Search for the cell housing the specified text and yield its (X, Y) center coordinate. 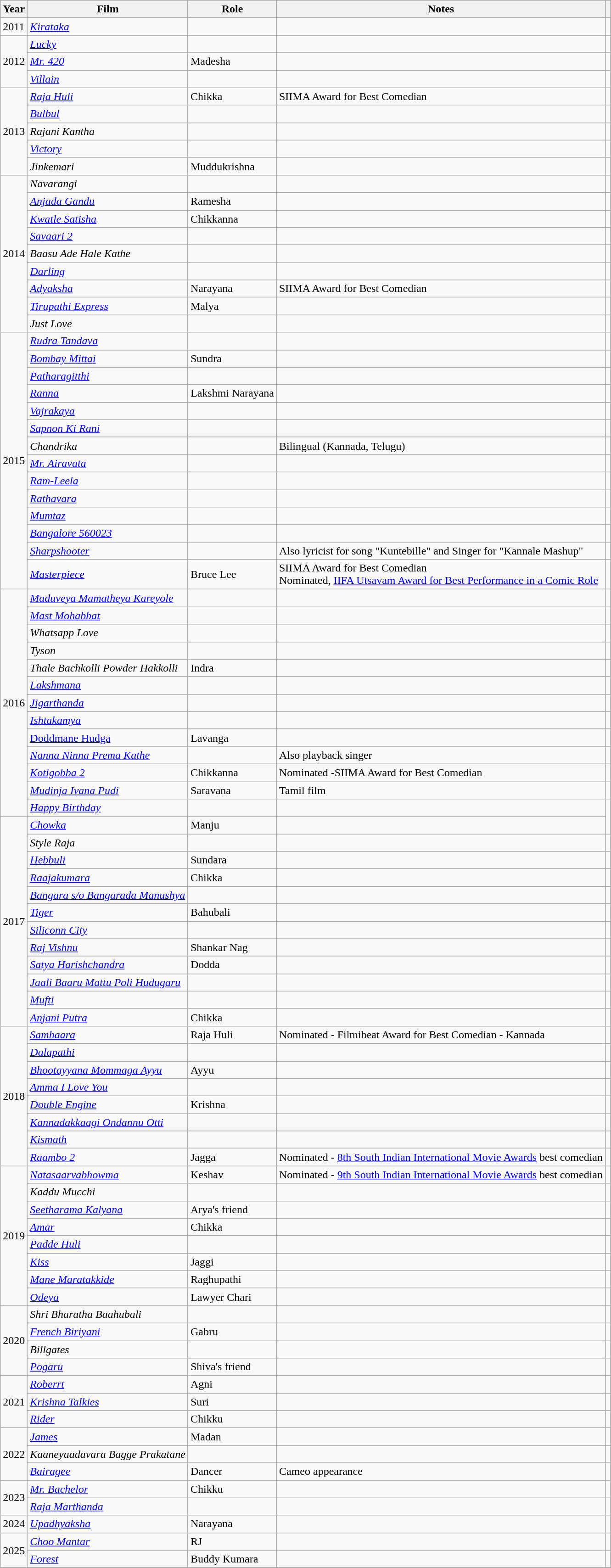
Dancer (232, 1472)
Navarangi (108, 184)
Nominated - 9th South Indian International Movie Awards best comedian (441, 1175)
2018 (14, 1096)
Sundara (232, 860)
RJ (232, 1541)
SIIMA Award for Best ComedianNominated, IIFA Utsavam Award for Best Performance in a Comic Role (441, 575)
Bruce Lee (232, 575)
Kaddu Mucchi (108, 1192)
2020 (14, 1340)
Patharagitthi (108, 376)
Ram-Leela (108, 481)
Jaali Baaru Mattu Poli Hudugaru (108, 982)
Kwatle Satisha (108, 219)
Ranna (108, 393)
Lucky (108, 44)
Anjani Putra (108, 1017)
Amma I Love You (108, 1087)
Mr. Airavata (108, 463)
Jigarthanda (108, 703)
Muddukrishna (232, 166)
Padde Huli (108, 1244)
2023 (14, 1498)
Siliconn City (108, 930)
Kannadakkaagi Ondannu Otti (108, 1122)
Ramesha (232, 201)
2019 (14, 1236)
Indra (232, 668)
Anjada Gandu (108, 201)
Buddy Kumara (232, 1559)
Billgates (108, 1349)
Bilingual (Kannada, Telugu) (441, 446)
Agni (232, 1384)
Happy Birthday (108, 808)
Kiss (108, 1262)
Vajrakaya (108, 411)
Jinkemari (108, 166)
Rider (108, 1419)
2014 (14, 253)
Mumtaz (108, 516)
2012 (14, 62)
Notes (441, 9)
Baasu Ade Hale Kathe (108, 254)
Lakshmana (108, 685)
Amar (108, 1227)
Dodda (232, 965)
Mr. 420 (108, 62)
Also playback singer (441, 755)
Shiva's friend (232, 1367)
Mast Mohabbat (108, 616)
Natasaarvabhowma (108, 1175)
Ayyu (232, 1070)
Kirataka (108, 27)
Kaaneyaadavara Bagge Prakatane (108, 1454)
Upadhyaksha (108, 1524)
Raajakumara (108, 878)
Rajani Kantha (108, 131)
Lakshmi Narayana (232, 393)
Bulbul (108, 114)
Mufti (108, 1000)
2016 (14, 703)
Chandrika (108, 446)
Roberrt (108, 1384)
Suri (232, 1402)
Whatsapp Love (108, 633)
Seetharama Kalyana (108, 1210)
Madan (232, 1437)
Hebbuli (108, 860)
Victory (108, 149)
Mudinja Ivana Pudi (108, 790)
Cameo appearance (441, 1472)
Nominated -SIIMA Award for Best Comedian (441, 773)
Year (14, 9)
Bhootayyana Mommaga Ayyu (108, 1070)
Krishna (232, 1105)
Style Raja (108, 843)
Shri Bharatha Baahubali (108, 1314)
Gabru (232, 1332)
2011 (14, 27)
Role (232, 9)
Doddmane Hudga (108, 738)
2022 (14, 1454)
Saravana (232, 790)
Raghupathi (232, 1279)
Raambo 2 (108, 1157)
Choo Mantar (108, 1541)
2025 (14, 1550)
Villain (108, 79)
Adyaksha (108, 289)
Bairagee (108, 1472)
Sapnon Ki Rani (108, 428)
Nanna Ninna Prema Kathe (108, 755)
Jaggi (232, 1262)
Darling (108, 271)
Pogaru (108, 1367)
Bangara s/o Bangarada Manushya (108, 895)
Raj Vishnu (108, 947)
Just Love (108, 324)
Dalapathi (108, 1052)
Bombay Mittai (108, 358)
Sharpshooter (108, 551)
Nominated - 8th South Indian International Movie Awards best comedian (441, 1157)
Malya (232, 306)
Tirupathi Express (108, 306)
Mr. Bachelor (108, 1489)
Arya's friend (232, 1210)
Kotigobba 2 (108, 773)
2017 (14, 922)
Satya Harishchandra (108, 965)
Rathavara (108, 498)
Mane Maratakkide (108, 1279)
Savaari 2 (108, 236)
2013 (14, 131)
Thale Bachkolli Powder Hakkolli (108, 668)
Lavanga (232, 738)
French Biriyani (108, 1332)
Manju (232, 825)
Masterpiece (108, 575)
2015 (14, 461)
Madesha (232, 62)
Bangalore 560023 (108, 533)
Rudra Tandava (108, 341)
Tiger (108, 913)
Jagga (232, 1157)
2024 (14, 1524)
Ishtakamya (108, 720)
Tamil film (441, 790)
Shankar Nag (232, 947)
Krishna Talkies (108, 1402)
James (108, 1437)
Also lyricist for song "Kuntebille" and Singer for "Kannale Mashup" (441, 551)
Raja Marthanda (108, 1506)
Lawyer Chari (232, 1297)
2021 (14, 1402)
Forest (108, 1559)
Bahubali (232, 913)
Double Engine (108, 1105)
Nominated - Filmibeat Award for Best Comedian - Kannada (441, 1035)
Samhaara (108, 1035)
Keshav (232, 1175)
Tyson (108, 650)
Chowka (108, 825)
Sundra (232, 358)
Odeya (108, 1297)
Film (108, 9)
Kismath (108, 1140)
Maduveya Mamatheya Kareyole (108, 598)
